Search for the cell housing the specified text and yield its [x, y] center coordinate. 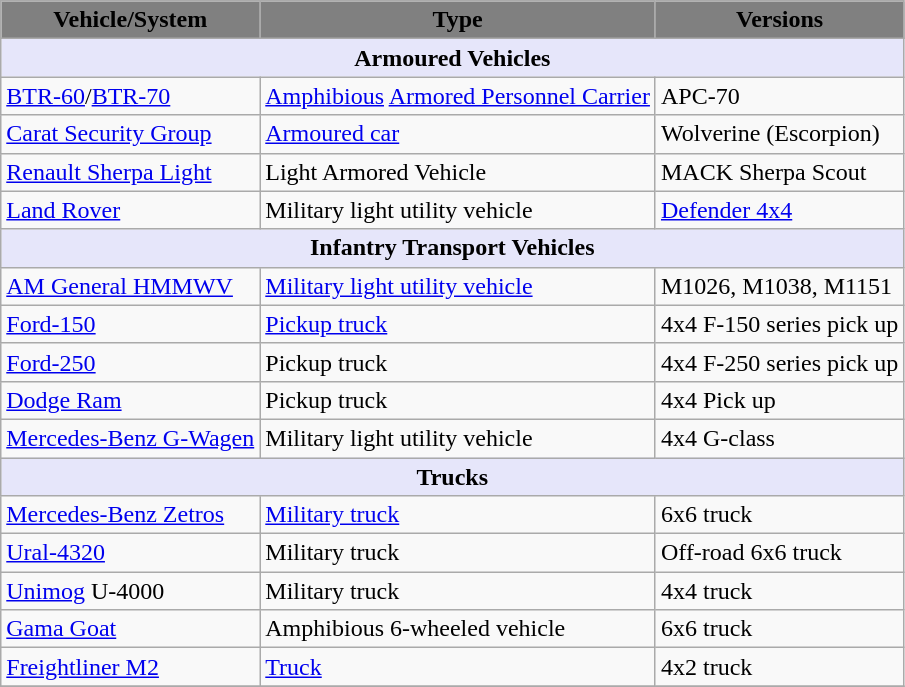
AM General HMMWV [130, 286]
Light Armored Vehicle [458, 172]
4x4 truck [779, 591]
APC-70 [779, 96]
Mercedes-Benz Zetros [130, 515]
4x4 G-class [779, 438]
Versions [779, 20]
4x4 F-250 series pick up [779, 362]
4x2 truck [779, 667]
Off-road 6x6 truck [779, 553]
M1026, M1038, M1151 [779, 286]
Truck [458, 667]
Land Rover [130, 210]
Wolverine (Escorpion) [779, 134]
Armoured Vehicles [452, 58]
Freightliner M2 [130, 667]
Amphibious Armored Personnel Carrier [458, 96]
4x4 Pick up [779, 400]
Unimog U-4000 [130, 591]
Gama Goat [130, 629]
Vehicle/System [130, 20]
MACK Sherpa Scout [779, 172]
Ford-150 [130, 324]
Mercedes-Benz G-Wagen [130, 438]
BTR-60/BTR-70 [130, 96]
Ural-4320 [130, 553]
Infantry Transport Vehicles [452, 248]
Defender 4x4 [779, 210]
4x4 F-150 series pick up [779, 324]
Carat Security Group [130, 134]
Trucks [452, 477]
Ford-250 [130, 362]
Armoured car [458, 134]
Dodge Ram [130, 400]
Type [458, 20]
Renault Sherpa Light [130, 172]
Amphibious 6-wheeled vehicle [458, 629]
